Extract the [X, Y] coordinate from the center of the cell holding the provided text.  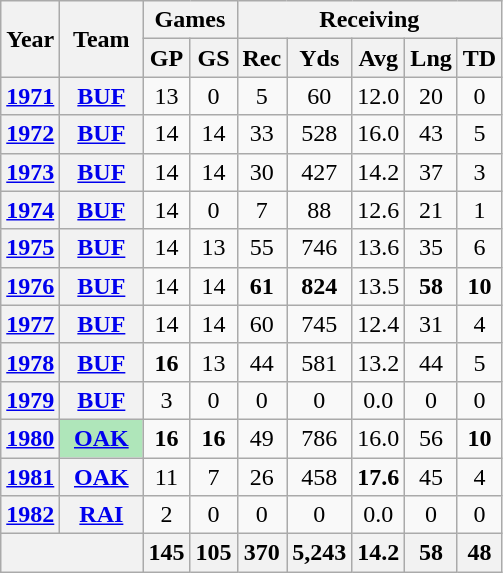
49 [262, 438]
26 [262, 477]
5,243 [320, 553]
56 [431, 438]
GS [214, 58]
746 [320, 248]
145 [166, 553]
12.4 [378, 324]
1971 [30, 96]
RAI [102, 515]
105 [214, 553]
33 [262, 134]
Receiving [370, 20]
1979 [30, 400]
12.6 [378, 210]
824 [320, 286]
55 [262, 248]
2 [166, 515]
1981 [30, 477]
1980 [30, 438]
1977 [30, 324]
Avg [378, 58]
1978 [30, 362]
Yds [320, 58]
Year [30, 39]
1982 [30, 515]
30 [262, 172]
11 [166, 477]
48 [479, 553]
1975 [30, 248]
43 [431, 134]
745 [320, 324]
Games [190, 20]
13.5 [378, 286]
45 [431, 477]
528 [320, 134]
TD [479, 58]
458 [320, 477]
1972 [30, 134]
GP [166, 58]
61 [262, 286]
1974 [30, 210]
1973 [30, 172]
Rec [262, 58]
35 [431, 248]
Team [102, 39]
581 [320, 362]
1 [479, 210]
37 [431, 172]
20 [431, 96]
1976 [30, 286]
12.0 [378, 96]
370 [262, 553]
6 [479, 248]
21 [431, 210]
88 [320, 210]
31 [431, 324]
13.2 [378, 362]
Lng [431, 58]
427 [320, 172]
13.6 [378, 248]
17.6 [378, 477]
786 [320, 438]
